Pinpoint the cell where the given text exists, returning its (X, Y) midpoint coordinate. 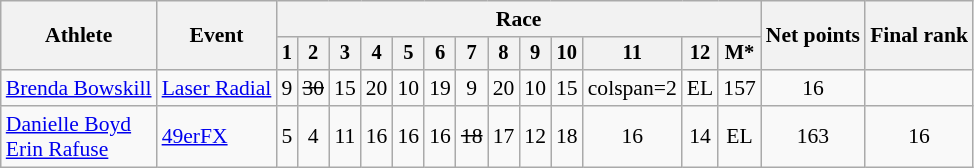
157 (740, 88)
Race (518, 19)
Net points (813, 36)
1 (286, 54)
colspan=2 (632, 88)
Final rank (919, 36)
3 (345, 54)
17 (504, 136)
Brenda Bowskill (79, 88)
6 (440, 54)
M* (740, 54)
7 (472, 54)
Danielle BoydErin Rafuse (79, 136)
Event (217, 36)
49erFX (217, 136)
30 (313, 88)
8 (504, 54)
Laser Radial (217, 88)
14 (700, 136)
163 (813, 136)
2 (313, 54)
Athlete (79, 36)
19 (440, 88)
